Return (X, Y) of the center of cell containing provided text 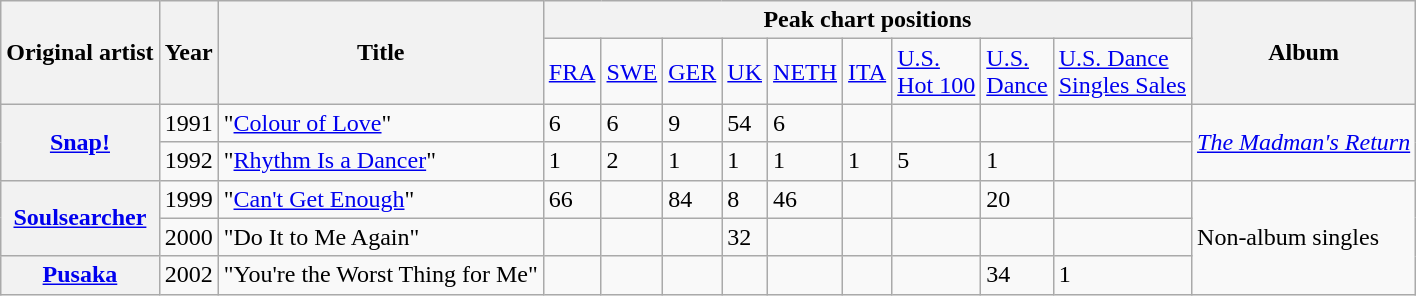
"Colour of Love" (380, 123)
"Can't Get Enough" (380, 199)
NETH (806, 72)
54 (745, 123)
2002 (188, 275)
"Do It to Me Again" (380, 237)
8 (745, 199)
Peak chart positions (867, 20)
"You're the Worst Thing for Me" (380, 275)
UK (745, 72)
32 (745, 237)
Title (380, 52)
Album (1304, 52)
34 (1017, 275)
U.S. DanceSingles Sales (1122, 72)
46 (806, 199)
FRA (572, 72)
Original artist (80, 52)
SWE (632, 72)
Pusaka (80, 275)
U.S.Dance (1017, 72)
ITA (868, 72)
GER (692, 72)
Snap! (80, 142)
2000 (188, 237)
Non-album singles (1304, 237)
66 (572, 199)
2 (632, 161)
U.S.Hot 100 (936, 72)
"Rhythm Is a Dancer" (380, 161)
20 (1017, 199)
Soulsearcher (80, 218)
1992 (188, 161)
9 (692, 123)
5 (936, 161)
The Madman's Return (1304, 142)
84 (692, 199)
1991 (188, 123)
Year (188, 52)
1999 (188, 199)
